Find where the given text appears and provide that cell's center as [X, Y] coordinate. 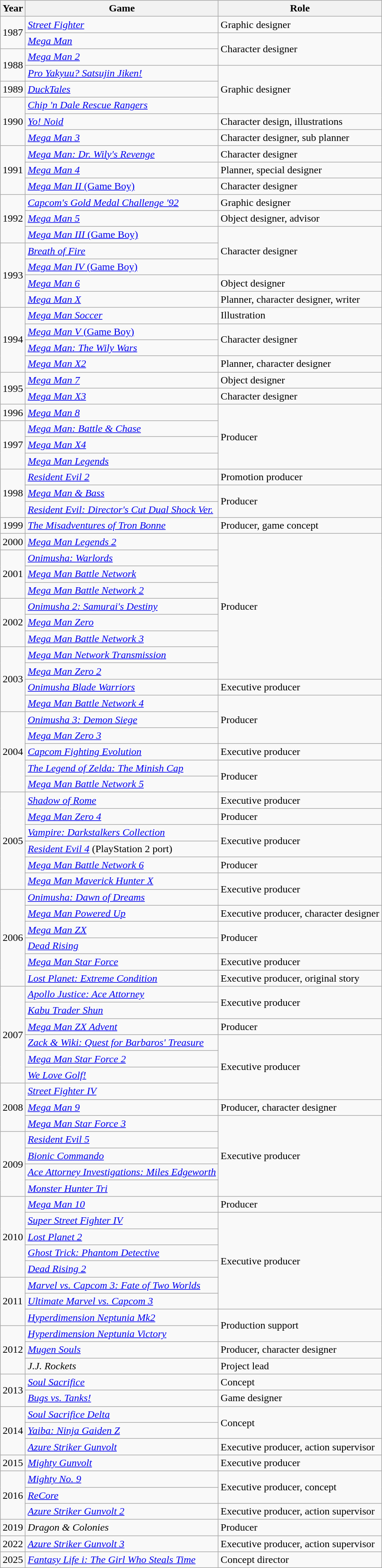
Onimusha Blade Warriors [122, 687]
1999 [13, 526]
2022 [13, 1544]
2006 [13, 937]
Shadow of Rome [122, 800]
Mega Man Zero 2 [122, 671]
Mega Man 8 [122, 412]
Mega Man Battle Network 6 [122, 865]
2003 [13, 679]
Mega Man V (Game Boy) [122, 332]
Dead Rising [122, 946]
Game designer [300, 1398]
Planner, special designer [300, 170]
Mega Man 6 [122, 283]
Monster Hunter Tri [122, 1188]
Mega Man X2 [122, 364]
Mega Man 7 [122, 380]
ReCore [122, 1495]
Mega Man Soccer [122, 315]
Mega Man: Battle & Chase [122, 428]
Mega Man & Bass [122, 493]
Promotion producer [300, 477]
Lost Planet 2 [122, 1237]
1988 [13, 65]
Mega Man Battle Network 2 [122, 590]
Fantasy Life i: The Girl Who Steals Time [122, 1560]
Azure Striker Gunvolt 2 [122, 1512]
2005 [13, 841]
Mighty Gunvolt [122, 1463]
Dragon & Colonies [122, 1528]
Mega Man: The Wily Wars [122, 348]
Mega Man ZX [122, 929]
2002 [13, 622]
Hyperdimension Neptunia Victory [122, 1334]
Mega Man Legends 2 [122, 542]
Capcom's Gold Medal Challenge '92 [122, 203]
Azure Striker Gunvolt [122, 1447]
1997 [13, 445]
Dead Rising 2 [122, 1269]
2016 [13, 1495]
Chip 'n Dale Rescue Rangers [122, 105]
Mega Man Star Force [122, 962]
Mega Man II (Game Boy) [122, 186]
Yo! Noid [122, 121]
Planner, character designer, writer [300, 299]
Lost Planet: Extreme Condition [122, 978]
2011 [13, 1301]
1994 [13, 340]
Mega Man Battle Network 4 [122, 703]
Resident Evil 5 [122, 1140]
1998 [13, 493]
Mega Man Zero 3 [122, 736]
Mega Man Battle Network [122, 574]
2004 [13, 752]
1996 [13, 412]
1991 [13, 170]
Onimusha: Warlords [122, 558]
2008 [13, 1107]
2007 [13, 1035]
Mega Man Maverick Hunter X [122, 881]
Pro Yakyuu? Satsujin Jiken! [122, 73]
Kabu Trader Shun [122, 1011]
Mega Man Network Transmission [122, 655]
Production support [300, 1326]
Mega Man Star Force 3 [122, 1123]
2000 [13, 542]
Mega Man X4 [122, 445]
Mega Man 5 [122, 219]
The Misadventures of Tron Bonne [122, 526]
Character design, illustrations [300, 121]
Resident Evil 2 [122, 477]
Mega Man: Dr. Wily's Revenge [122, 154]
DuckTales [122, 89]
Resident Evil 4 (PlayStation 2 port) [122, 849]
Mega Man Star Force 2 [122, 1059]
Yaiba: Ninja Gaiden Z [122, 1430]
Bionic Commando [122, 1156]
Ghost Trick: Phantom Detective [122, 1253]
Marvel vs. Capcom 3: Fate of Two Worlds [122, 1285]
Executive producer, original story [300, 978]
Onimusha 2: Samurai's Destiny [122, 606]
Mega Man Zero [122, 622]
Concept director [300, 1560]
Azure Striker Gunvolt 3 [122, 1544]
Mega Man 9 [122, 1107]
Mega Man Legends [122, 461]
Producer, game concept [300, 526]
Executive producer, concept [300, 1487]
2010 [13, 1236]
Onimusha: Dawn of Dreams [122, 897]
Year [13, 8]
2019 [13, 1528]
Onimusha 3: Demon Siege [122, 720]
Character designer, sub planner [300, 138]
Soul Sacrifice Delta [122, 1414]
Capcom Fighting Evolution [122, 752]
Zack & Wiki: Quest for Barbaros' Treasure [122, 1043]
1989 [13, 89]
2001 [13, 574]
The Legend of Zelda: The Minish Cap [122, 768]
Mega Man Zero 4 [122, 816]
Bugs vs. Tanks! [122, 1398]
Street Fighter IV [122, 1091]
2025 [13, 1560]
Illustration [300, 315]
Object designer, advisor [300, 219]
2012 [13, 1350]
Soul Sacrifice [122, 1382]
Mega Man X [122, 299]
Vampire: Darkstalkers Collection [122, 833]
Ace Attorney Investigations: Miles Edgeworth [122, 1172]
Mega Man Battle Network 3 [122, 639]
Mega Man 10 [122, 1204]
Mega Man X3 [122, 396]
Resident Evil: Director's Cut Dual Shock Ver. [122, 510]
Ultimate Marvel vs. Capcom 3 [122, 1301]
2013 [13, 1390]
Mega Man Powered Up [122, 913]
Role [300, 8]
Apollo Justice: Ace Attorney [122, 994]
1990 [13, 121]
Mega Man IV (Game Boy) [122, 267]
Mighty No. 9 [122, 1479]
1992 [13, 219]
Executive producer, character designer [300, 913]
Hyperdimension Neptunia Mk2 [122, 1317]
Mega Man 4 [122, 170]
Super Street Fighter IV [122, 1220]
1995 [13, 388]
Street Fighter [122, 25]
Breath of Fire [122, 251]
Mugen Souls [122, 1350]
Mega Man Battle Network 5 [122, 784]
1987 [13, 33]
J.J. Rockets [122, 1366]
We Love Golf! [122, 1075]
2015 [13, 1463]
Mega Man ZX Advent [122, 1027]
Mega Man III (Game Boy) [122, 235]
Mega Man 2 [122, 57]
Mega Man [122, 41]
Game [122, 8]
2009 [13, 1164]
2014 [13, 1430]
Planner, character designer [300, 364]
1993 [13, 275]
Project lead [300, 1366]
Mega Man 3 [122, 138]
